Return the (x, y) coordinate for the center point of the cell that contains the specified text.  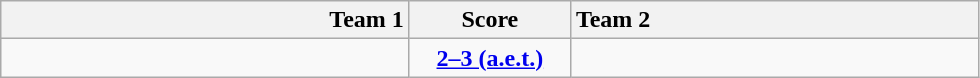
2–3 (a.e.t.) (490, 58)
Score (490, 20)
Team 1 (206, 20)
Team 2 (774, 20)
